Provide the (X, Y) coordinate of the cell's center where the given text is located.  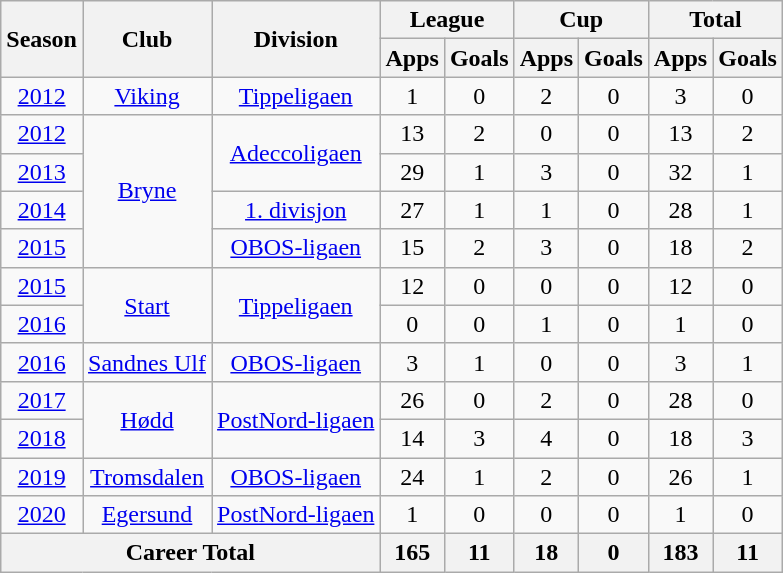
Cup (581, 20)
27 (412, 210)
32 (680, 172)
2013 (42, 172)
165 (412, 553)
2020 (42, 515)
Viking (146, 96)
Season (42, 39)
14 (412, 438)
2017 (42, 400)
Career Total (190, 553)
29 (412, 172)
League (447, 20)
Bryne (146, 191)
15 (412, 248)
4 (546, 438)
Club (146, 39)
Start (146, 305)
Adeccoligaen (296, 153)
Total (715, 20)
2019 (42, 477)
24 (412, 477)
1. divisjon (296, 210)
Hødd (146, 419)
Egersund (146, 515)
Sandnes Ulf (146, 362)
2018 (42, 438)
Tromsdalen (146, 477)
Division (296, 39)
183 (680, 553)
2014 (42, 210)
